Provide the (X, Y) coordinate of the cell's center where the given text is located.  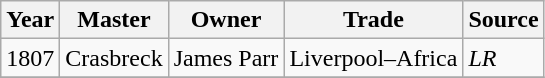
LR (504, 58)
Liverpool–Africa (374, 58)
Year (30, 20)
James Parr (226, 58)
1807 (30, 58)
Owner (226, 20)
Trade (374, 20)
Crasbreck (114, 58)
Master (114, 20)
Source (504, 20)
